Extract the (X, Y) coordinate from the center of the cell holding the provided text.  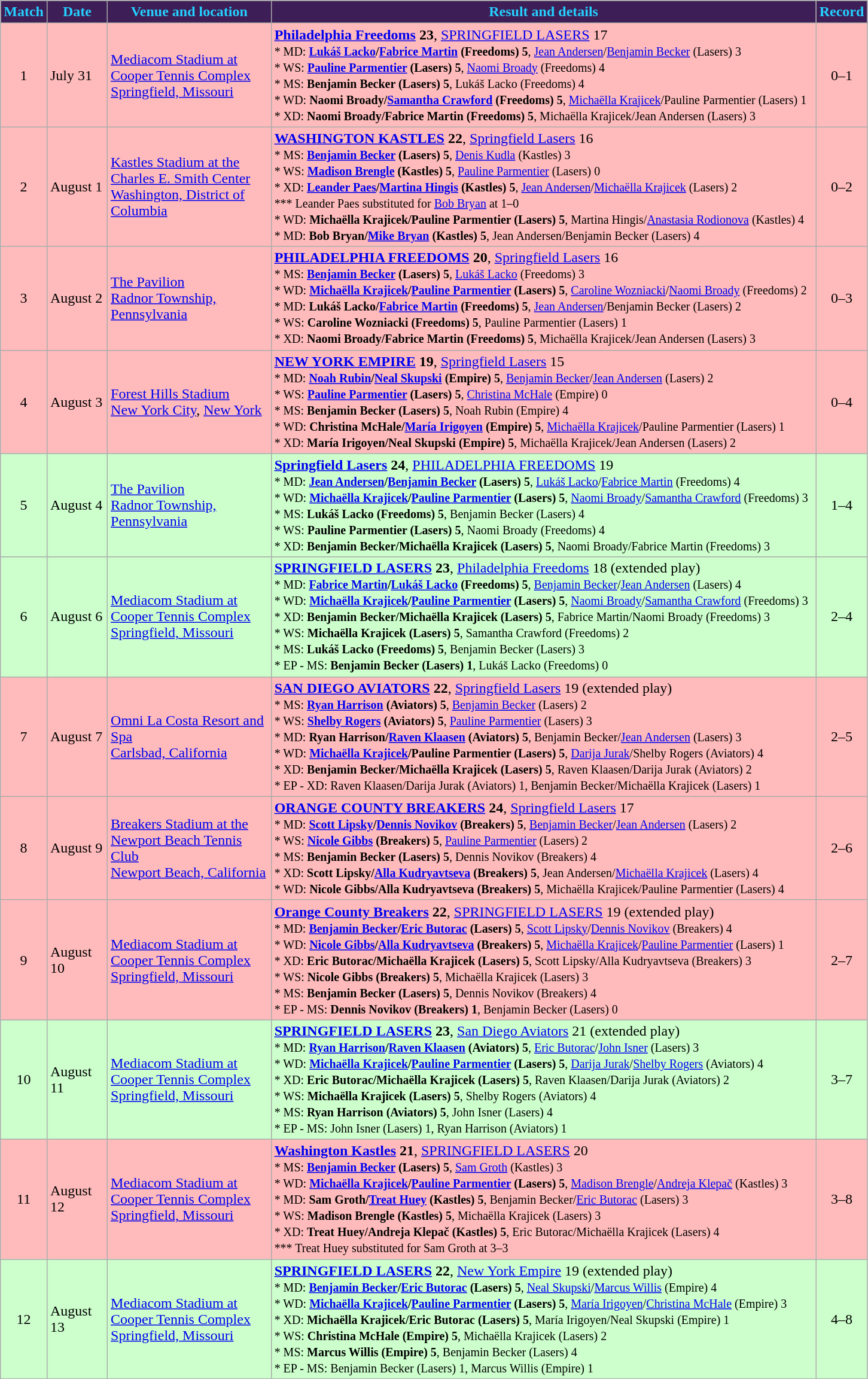
2–4 (842, 617)
Result and details (543, 12)
Venue and location (190, 12)
Date (77, 12)
Kastles Stadium at the Charles E. Smith CenterWashington, District of Columbia (190, 187)
August 7 (77, 736)
Breakers Stadium at the Newport Beach Tennis ClubNewport Beach, California (190, 848)
3 (24, 298)
11 (24, 1199)
August 11 (77, 1079)
August 12 (77, 1199)
August 4 (77, 505)
0–3 (842, 298)
0–1 (842, 75)
9 (24, 960)
12 (24, 1319)
Forest Hills StadiumNew York City, New York (190, 402)
10 (24, 1079)
3–7 (842, 1079)
July 31 (77, 75)
2–5 (842, 736)
5 (24, 505)
2–7 (842, 960)
August 6 (77, 617)
3–8 (842, 1199)
7 (24, 736)
August 3 (77, 402)
2 (24, 187)
Record (842, 12)
0–2 (842, 187)
August 9 (77, 848)
August 10 (77, 960)
Omni La Costa Resort and SpaCarlsbad, California (190, 736)
2–6 (842, 848)
1 (24, 75)
August 1 (77, 187)
4–8 (842, 1319)
6 (24, 617)
4 (24, 402)
8 (24, 848)
August 13 (77, 1319)
August 2 (77, 298)
1–4 (842, 505)
0–4 (842, 402)
Match (24, 12)
